Determine the [X, Y] coordinate at the center of the cell enclosing the given text.  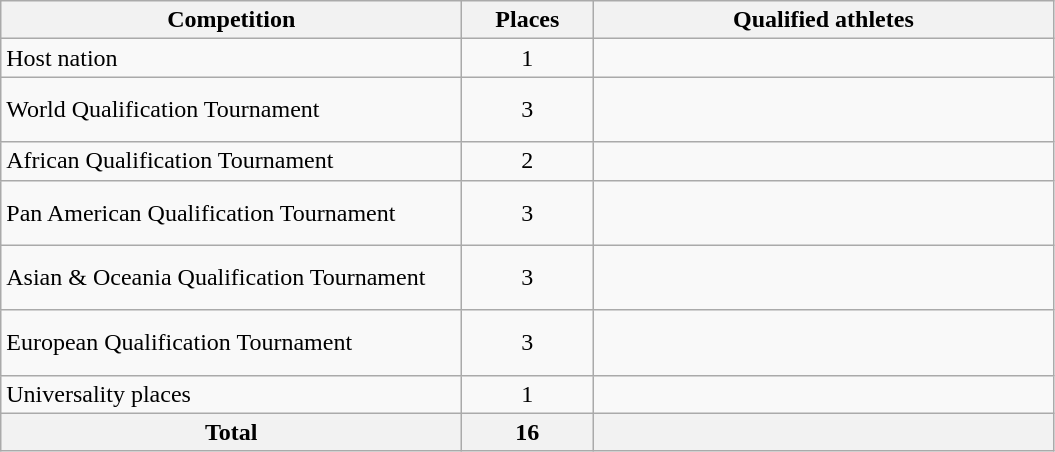
Asian & Oceania Qualification Tournament [232, 278]
16 [528, 432]
Places [528, 20]
European Qualification Tournament [232, 342]
Universality places [232, 394]
Competition [232, 20]
African Qualification Tournament [232, 161]
Total [232, 432]
Qualified athletes [824, 20]
2 [528, 161]
World Qualification Tournament [232, 110]
Pan American Qualification Tournament [232, 212]
Host nation [232, 58]
